Return (X, Y) of the center of cell containing provided text 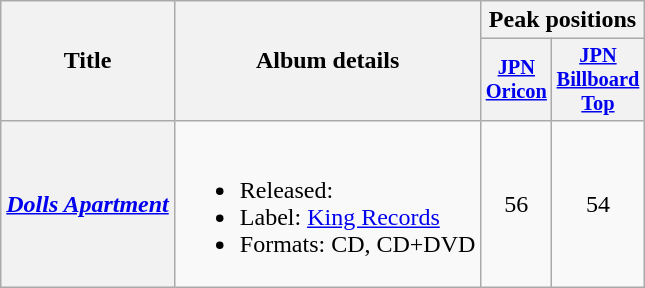
Dolls Apartment (88, 204)
Peak positions (562, 20)
Released: Label: King RecordsFormats: CD, CD+DVD (328, 204)
Title (88, 61)
Album details (328, 61)
JPNOricon (516, 80)
56 (516, 204)
54 (598, 204)
JPNBillboard Top (598, 80)
